Provide the [x, y] coordinate of the cell's center where the given text is located.  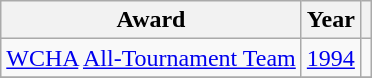
Year [330, 20]
WCHA All-Tournament Team [152, 58]
1994 [330, 58]
Award [152, 20]
